Search for the cell housing the specified text and yield its (X, Y) center coordinate. 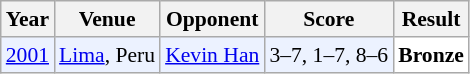
3–7, 1–7, 8–6 (328, 55)
Opponent (212, 19)
Score (328, 19)
Lima, Peru (107, 55)
2001 (28, 55)
Venue (107, 19)
Kevin Han (212, 55)
Result (431, 19)
Year (28, 19)
Bronze (431, 55)
